From the cell containing the given text, extract its center point as (x, y) coordinate. 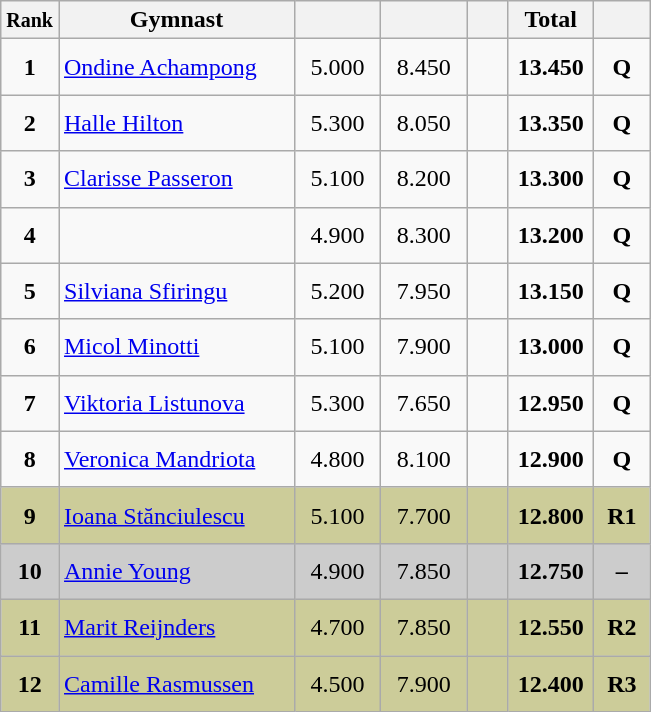
5.200 (338, 291)
1 (30, 67)
4.700 (338, 627)
Rank (30, 20)
Viktoria Listunova (176, 403)
7.700 (424, 515)
12.400 (551, 684)
5 (30, 291)
Ioana Stănciulescu (176, 515)
Silviana Sfiringu (176, 291)
13.150 (551, 291)
12.550 (551, 627)
13.350 (551, 123)
Clarisse Passeron (176, 179)
– (622, 571)
13.300 (551, 179)
6 (30, 347)
8.450 (424, 67)
R3 (622, 684)
11 (30, 627)
12.800 (551, 515)
Ondine Achampong (176, 67)
8 (30, 459)
8.200 (424, 179)
R2 (622, 627)
Total (551, 20)
7.950 (424, 291)
7.650 (424, 403)
13.000 (551, 347)
Halle Hilton (176, 123)
12.900 (551, 459)
7 (30, 403)
3 (30, 179)
12.750 (551, 571)
4.800 (338, 459)
2 (30, 123)
Annie Young (176, 571)
R1 (622, 515)
5.000 (338, 67)
Gymnast (176, 20)
13.200 (551, 235)
8.300 (424, 235)
8.050 (424, 123)
12 (30, 684)
4.500 (338, 684)
13.450 (551, 67)
10 (30, 571)
Camille Rasmussen (176, 684)
9 (30, 515)
Micol Minotti (176, 347)
Veronica Mandriota (176, 459)
12.950 (551, 403)
4 (30, 235)
Marit Reijnders (176, 627)
8.100 (424, 459)
